Capture the cell that displays the provided text and extract its [x, y] central coordinate. 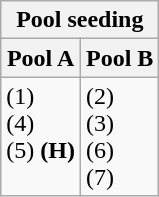
Pool seeding [80, 20]
(2) (3) (6) (7) [119, 136]
Pool B [119, 58]
Pool A [41, 58]
(1) (4) (5) (H) [41, 136]
